From the cell containing the given text, extract its center point as (x, y) coordinate. 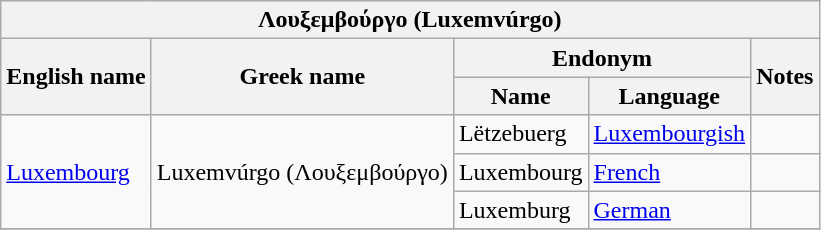
English name (76, 77)
German (670, 210)
Notes (785, 77)
Language (670, 96)
French (670, 172)
Luxemburg (520, 210)
Endonym (602, 58)
Λουξεμβούργο (Luxemvúrgo) (410, 20)
Luxembourgish (670, 134)
Greek name (302, 77)
Lëtzebuerg (520, 134)
Name (520, 96)
Luxemvúrgo (Λουξεμβούργο) (302, 172)
